Extract the [X, Y] coordinate from the center of the cell holding the provided text.  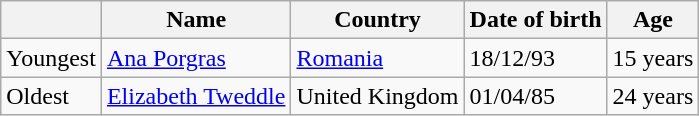
Date of birth [536, 20]
Name [196, 20]
Romania [378, 58]
Age [653, 20]
15 years [653, 58]
Country [378, 20]
24 years [653, 96]
18/12/93 [536, 58]
United Kingdom [378, 96]
Oldest [52, 96]
01/04/85 [536, 96]
Elizabeth Tweddle [196, 96]
Youngest [52, 58]
Ana Porgras [196, 58]
